Find where the given text appears and provide that cell's center as [X, Y] coordinate. 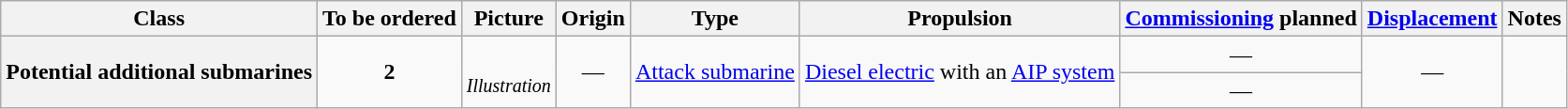
Picture [508, 19]
Notes [1534, 19]
Displacement [1432, 19]
Commissioning planned [1241, 19]
Illustration [508, 72]
2 [390, 72]
Potential additional submarines [159, 72]
Class [159, 19]
Origin [592, 19]
To be ordered [390, 19]
Propulsion [960, 19]
Diesel electric with an AIP system [960, 72]
Attack submarine [714, 72]
Type [714, 19]
